Return the (x, y) coordinate for the center point of the cell that contains the specified text.  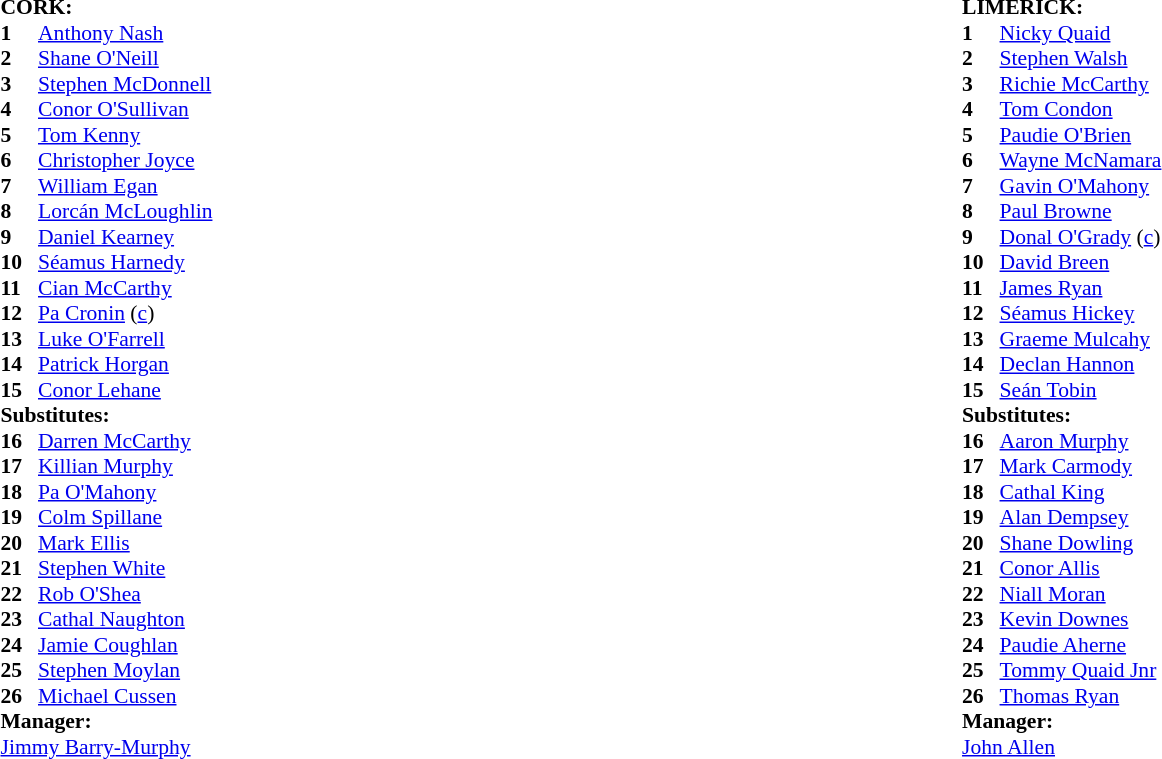
Gavin O'Mahony (1081, 186)
Paul Browne (1081, 211)
Alan Dempsey (1081, 517)
David Breen (1081, 263)
Seán Tobin (1081, 390)
Christopher Joyce (125, 161)
Cathal Naughton (125, 619)
Paudie O'Brien (1081, 135)
Pa Cronin (c) (125, 313)
Séamus Harnedy (125, 263)
James Ryan (1081, 288)
Thomas Ryan (1081, 696)
Graeme Mulcahy (1081, 339)
Wayne McNamara (1081, 161)
Stephen White (125, 569)
Richie McCarthy (1081, 84)
Aaron Murphy (1081, 441)
Colm Spillane (125, 517)
Declan Hannon (1081, 365)
Stephen Walsh (1081, 59)
Darren McCarthy (125, 441)
Conor Allis (1081, 569)
Cian McCarthy (125, 288)
Shane O'Neill (125, 59)
Conor Lehane (125, 390)
Rob O'Shea (125, 594)
Séamus Hickey (1081, 313)
Killian Murphy (125, 467)
Kevin Downes (1081, 619)
Stephen Moylan (125, 671)
Lorcán McLoughlin (125, 211)
Daniel Kearney (125, 237)
Mark Carmody (1081, 467)
Tom Kenny (125, 135)
William Egan (125, 186)
Jamie Coughlan (125, 645)
Conor O'Sullivan (125, 109)
Luke O'Farrell (125, 339)
Shane Dowling (1081, 543)
Nicky Quaid (1081, 33)
Tom Condon (1081, 109)
Paudie Aherne (1081, 645)
Anthony Nash (125, 33)
Cathal King (1081, 492)
Michael Cussen (125, 696)
Patrick Horgan (125, 365)
Tommy Quaid Jnr (1081, 671)
Mark Ellis (125, 543)
Donal O'Grady (c) (1081, 237)
Niall Moran (1081, 594)
Stephen McDonnell (125, 84)
Pa O'Mahony (125, 492)
